From the cell containing the given text, extract its center point as (X, Y) coordinate. 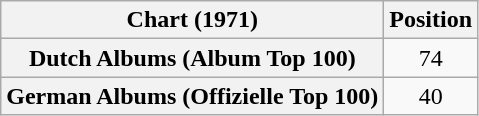
German Albums (Offizielle Top 100) (192, 96)
74 (431, 58)
Dutch Albums (Album Top 100) (192, 58)
Chart (1971) (192, 20)
Position (431, 20)
40 (431, 96)
